Scan for the cell matching the given text and deliver its [x, y] coordinate at center. 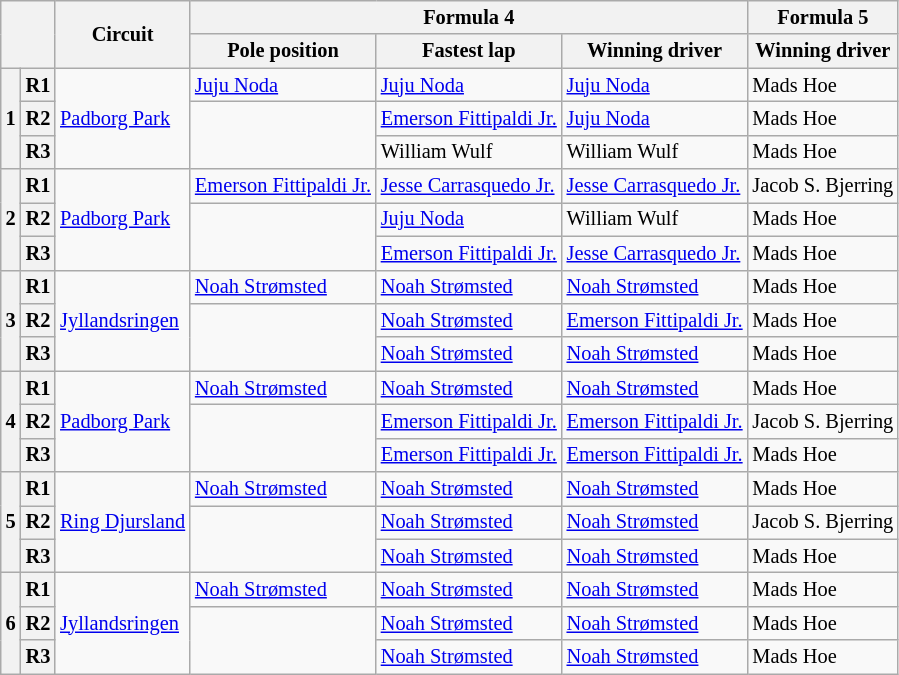
Pole position [283, 51]
Circuit [122, 34]
Formula 4 [468, 17]
Fastest lap [469, 51]
Formula 5 [822, 17]
Ring Djursland [122, 522]
4 [11, 422]
5 [11, 522]
1 [11, 118]
2 [11, 220]
3 [11, 320]
6 [11, 622]
